Capture the cell that displays the provided text and extract its (x, y) central coordinate. 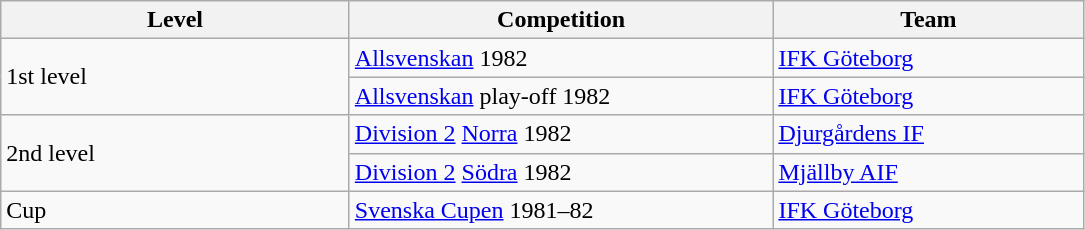
Division 2 Södra 1982 (561, 172)
Division 2 Norra 1982 (561, 134)
Allsvenskan 1982 (561, 58)
Djurgårdens IF (928, 134)
Competition (561, 20)
2nd level (176, 153)
Allsvenskan play-off 1982 (561, 96)
Svenska Cupen 1981–82 (561, 210)
1st level (176, 77)
Cup (176, 210)
Mjällby AIF (928, 172)
Team (928, 20)
Level (176, 20)
